Provide the [X, Y] coordinate of the cell's center where the given text is located.  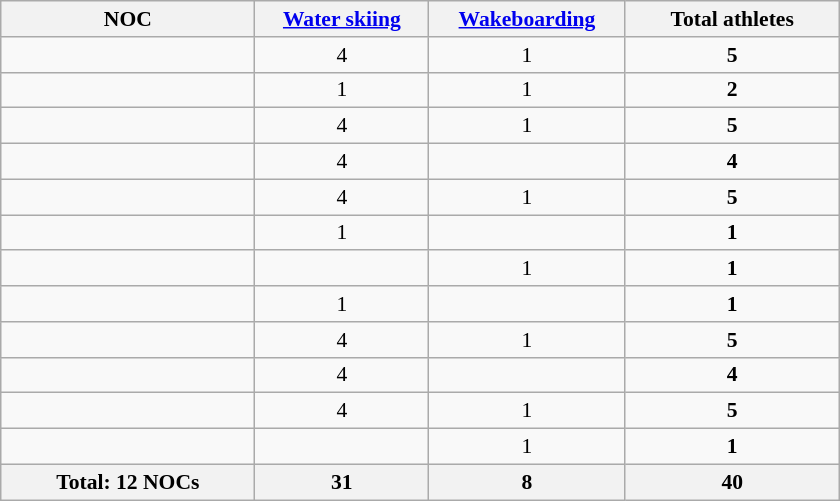
Total: 12 NOCs [128, 482]
40 [732, 482]
31 [342, 482]
Water skiing [342, 19]
8 [527, 482]
Wakeboarding [527, 19]
2 [732, 90]
Total athletes [732, 19]
NOC [128, 19]
